Capture the cell that displays the provided text and extract its (X, Y) central coordinate. 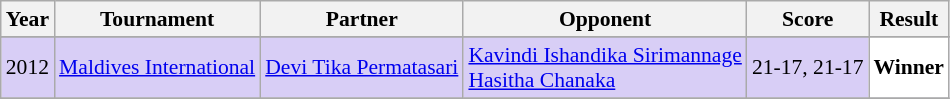
21-17, 21-17 (808, 68)
Tournament (157, 19)
Partner (362, 19)
Maldives International (157, 68)
Score (808, 19)
Winner (910, 68)
Opponent (605, 19)
Kavindi Ishandika Sirimannage Hasitha Chanaka (605, 68)
Result (910, 19)
Devi Tika Permatasari (362, 68)
2012 (28, 68)
Year (28, 19)
